Identify which cell holds the provided text, then report its (x, y) central coordinate. 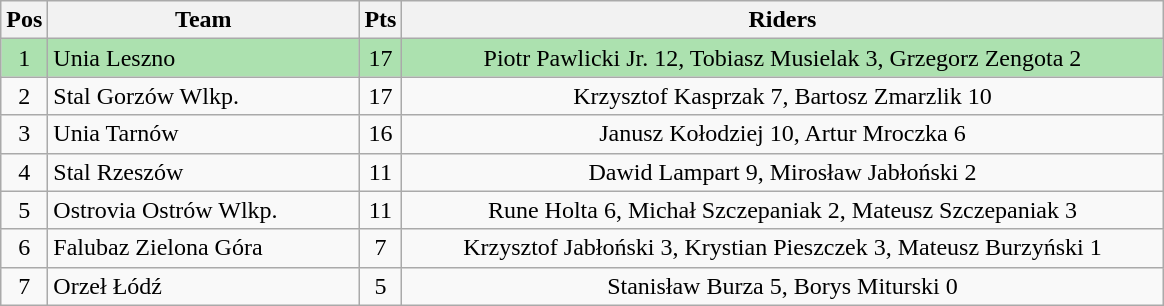
3 (24, 134)
2 (24, 96)
Ostrovia Ostrów Wlkp. (204, 210)
6 (24, 248)
1 (24, 58)
Pos (24, 20)
Krzysztof Kasprzak 7, Bartosz Zmarzlik 10 (782, 96)
Unia Leszno (204, 58)
Stal Rzeszów (204, 172)
Riders (782, 20)
Piotr Pawlicki Jr. 12, Tobiasz Musielak 3, Grzegorz Zengota 2 (782, 58)
Rune Holta 6, Michał Szczepaniak 2, Mateusz Szczepaniak 3 (782, 210)
Falubaz Zielona Góra (204, 248)
Unia Tarnów (204, 134)
Krzysztof Jabłoński 3, Krystian Pieszczek 3, Mateusz Burzyński 1 (782, 248)
Orzeł Łódź (204, 286)
Team (204, 20)
Pts (380, 20)
Stanisław Burza 5, Borys Miturski 0 (782, 286)
Stal Gorzów Wlkp. (204, 96)
4 (24, 172)
Janusz Kołodziej 10, Artur Mroczka 6 (782, 134)
16 (380, 134)
Dawid Lampart 9, Mirosław Jabłoński 2 (782, 172)
